Return the (X, Y) coordinate for the center point of the cell that contains the specified text.  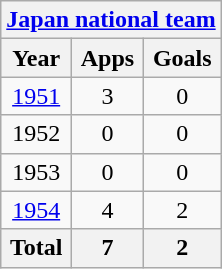
4 (108, 210)
1953 (36, 172)
3 (108, 96)
1951 (36, 96)
1952 (36, 134)
Year (36, 58)
Goals (182, 58)
Total (36, 248)
Japan national team (111, 20)
7 (108, 248)
Apps (108, 58)
1954 (36, 210)
